From the cell containing the given text, extract its center point as (x, y) coordinate. 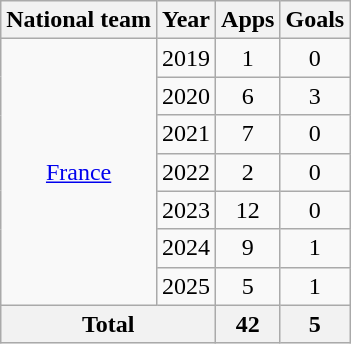
2020 (186, 96)
7 (248, 134)
Total (108, 324)
2021 (186, 134)
2024 (186, 248)
9 (248, 248)
2023 (186, 210)
2 (248, 172)
6 (248, 96)
Apps (248, 20)
2022 (186, 172)
Year (186, 20)
France (79, 172)
National team (79, 20)
2019 (186, 58)
12 (248, 210)
Goals (315, 20)
42 (248, 324)
3 (315, 96)
2025 (186, 286)
